Search for the cell housing the specified text and yield its (X, Y) center coordinate. 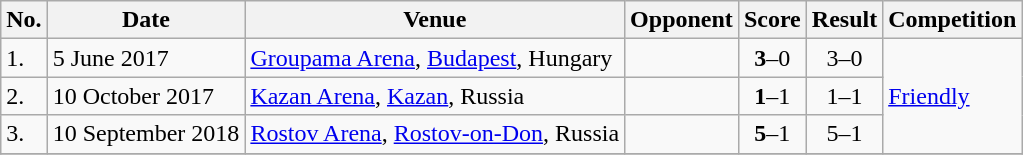
Kazan Arena, Kazan, Russia (435, 96)
1. (24, 58)
5 June 2017 (146, 58)
10 October 2017 (146, 96)
Score (772, 20)
Rostov Arena, Rostov-on-Don, Russia (435, 134)
Venue (435, 20)
Friendly (952, 96)
2. (24, 96)
Date (146, 20)
3. (24, 134)
Result (844, 20)
Competition (952, 20)
10 September 2018 (146, 134)
Groupama Arena, Budapest, Hungary (435, 58)
No. (24, 20)
Opponent (682, 20)
